Scan for the cell matching the given text and deliver its (x, y) coordinate at center. 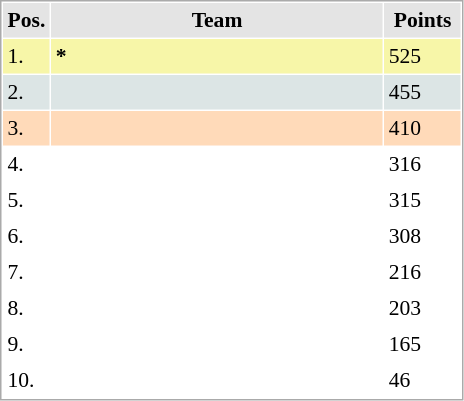
6. (26, 236)
455 (422, 92)
2. (26, 92)
1. (26, 56)
7. (26, 272)
8. (26, 308)
216 (422, 272)
203 (422, 308)
46 (422, 380)
308 (422, 236)
Points (422, 20)
410 (422, 128)
525 (422, 56)
3. (26, 128)
* (217, 56)
Pos. (26, 20)
316 (422, 164)
5. (26, 200)
10. (26, 380)
315 (422, 200)
165 (422, 344)
Team (217, 20)
9. (26, 344)
4. (26, 164)
